Return the (X, Y) coordinate for the center point of the cell that contains the specified text.  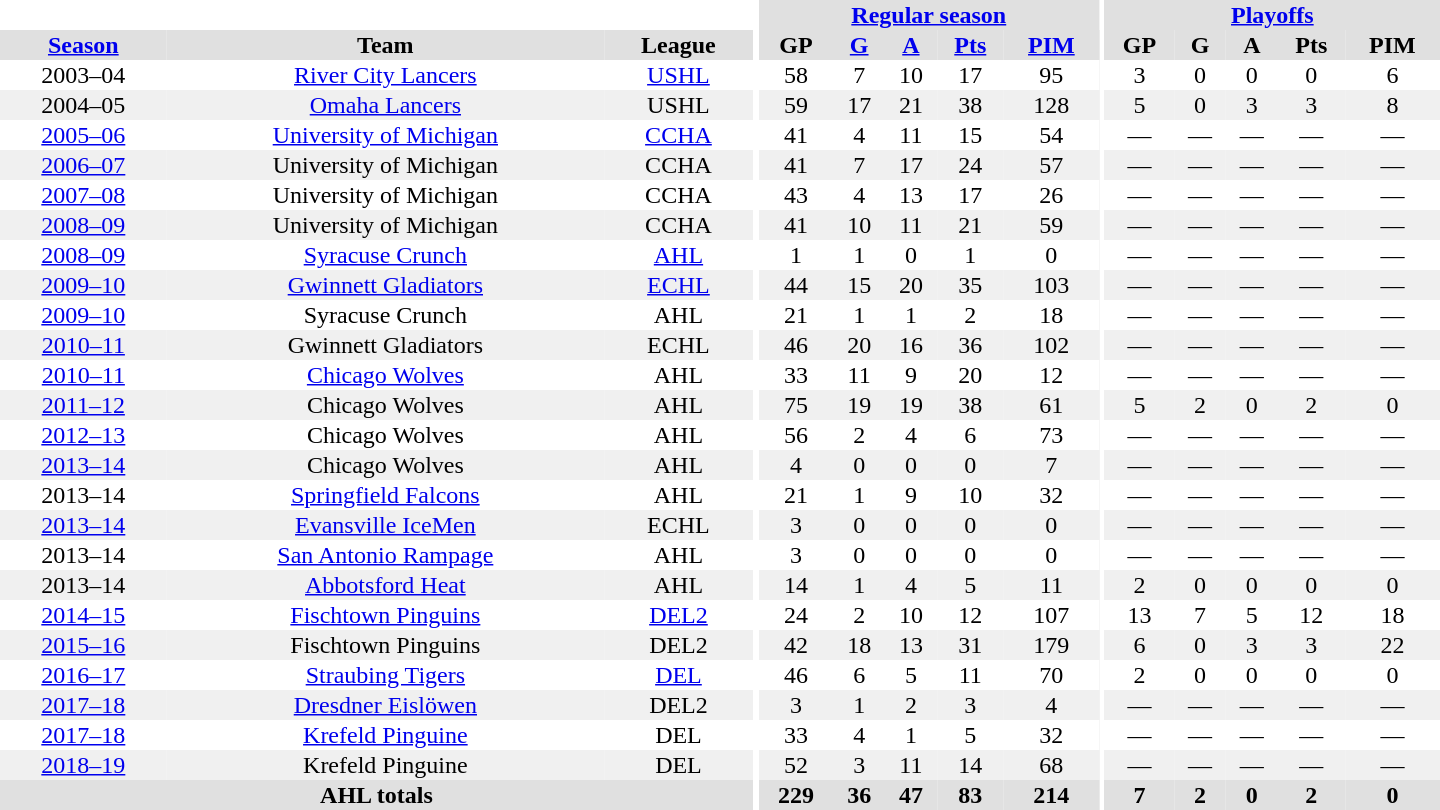
44 (796, 285)
31 (970, 645)
52 (796, 765)
2005–06 (84, 135)
214 (1052, 795)
229 (796, 795)
43 (796, 195)
2011–12 (84, 405)
2007–08 (84, 195)
2006–07 (84, 165)
Evansville IceMen (386, 525)
8 (1392, 105)
Springfield Falcons (386, 495)
Omaha Lancers (386, 105)
2015–16 (84, 645)
Season (84, 45)
League (678, 45)
2014–15 (84, 615)
35 (970, 285)
42 (796, 645)
57 (1052, 165)
Playoffs (1272, 15)
75 (796, 405)
56 (796, 435)
AHL totals (376, 795)
2003–04 (84, 75)
Regular season (929, 15)
54 (1052, 135)
2016–17 (84, 675)
San Antonio Rampage (386, 555)
Straubing Tigers (386, 675)
16 (911, 345)
Abbotsford Heat (386, 585)
128 (1052, 105)
Dresdner Eislöwen (386, 705)
107 (1052, 615)
102 (1052, 345)
2004–05 (84, 105)
Team (386, 45)
179 (1052, 645)
70 (1052, 675)
83 (970, 795)
61 (1052, 405)
2012–13 (84, 435)
River City Lancers (386, 75)
68 (1052, 765)
2018–19 (84, 765)
58 (796, 75)
73 (1052, 435)
47 (911, 795)
103 (1052, 285)
26 (1052, 195)
22 (1392, 645)
95 (1052, 75)
